Locate the cell with the specified text and output its (X, Y) center coordinate. 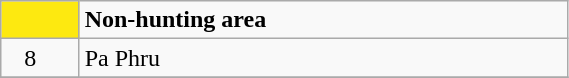
Non-hunting area (324, 20)
8 (40, 58)
Pa Phru (324, 58)
